Provide the [x, y] coordinate of the cell's center where the given text is located.  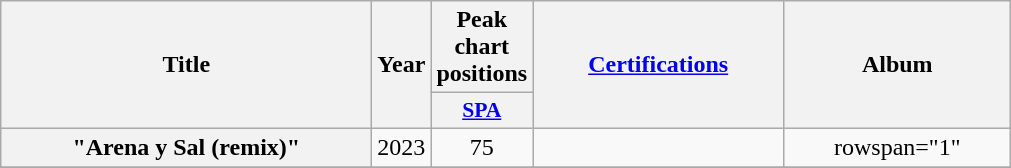
rowspan="1" [898, 147]
75 [482, 147]
2023 [402, 147]
Title [186, 65]
Year [402, 65]
SPA [482, 111]
Certifications [658, 65]
"Arena y Sal (remix)" [186, 147]
Album [898, 65]
Peak chart positions [482, 47]
